Determine the (x, y) coordinate at the center of the cell enclosing the given text.  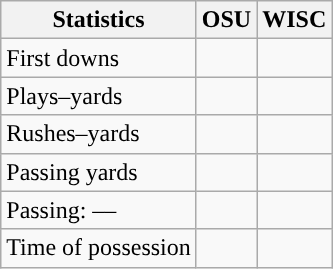
OSU (226, 20)
Passing yards (99, 172)
WISC (294, 20)
Rushes–yards (99, 134)
Statistics (99, 20)
First downs (99, 58)
Time of possession (99, 248)
Passing: –– (99, 210)
Plays–yards (99, 96)
